Identify which cell holds the provided text, then report its (x, y) central coordinate. 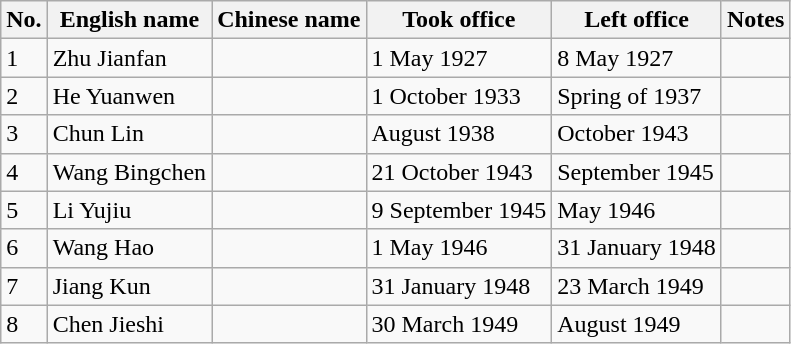
September 1945 (637, 172)
He Yuanwen (129, 96)
Spring of 1937 (637, 96)
4 (24, 172)
5 (24, 210)
6 (24, 248)
8 (24, 324)
October 1943 (637, 134)
English name (129, 20)
Wang Bingchen (129, 172)
No. (24, 20)
2 (24, 96)
August 1938 (459, 134)
23 March 1949 (637, 286)
Chinese name (289, 20)
Chen Jieshi (129, 324)
Jiang Kun (129, 286)
Wang Hao (129, 248)
August 1949 (637, 324)
Left office (637, 20)
Notes (755, 20)
Zhu Jianfan (129, 58)
Took office (459, 20)
3 (24, 134)
1 (24, 58)
8 May 1927 (637, 58)
Li Yujiu (129, 210)
21 October 1943 (459, 172)
1 May 1946 (459, 248)
7 (24, 286)
1 May 1927 (459, 58)
30 March 1949 (459, 324)
9 September 1945 (459, 210)
1 October 1933 (459, 96)
May 1946 (637, 210)
Chun Lin (129, 134)
